For the text-containing cell, return its midpoint in (X, Y) coordinate format. 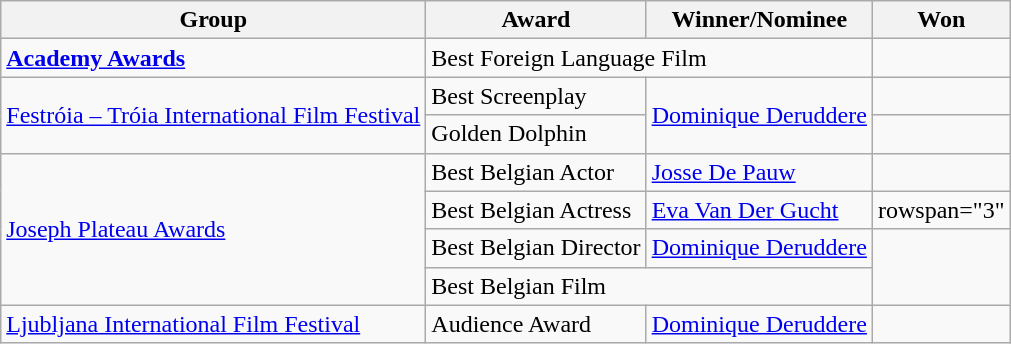
Won (941, 20)
Joseph Plateau Awards (214, 229)
Josse De Pauw (759, 172)
Best Belgian Director (536, 248)
Academy Awards (214, 58)
Festróia – Tróia International Film Festival (214, 115)
Winner/Nominee (759, 20)
Group (214, 20)
Best Belgian Film (650, 286)
Best Belgian Actress (536, 210)
Award (536, 20)
Best Belgian Actor (536, 172)
Best Screenplay (536, 96)
Eva Van Der Gucht (759, 210)
rowspan="3" (941, 210)
Ljubljana International Film Festival (214, 324)
Audience Award (536, 324)
Golden Dolphin (536, 134)
Best Foreign Language Film (650, 58)
